Provide the (X, Y) coordinate of the cell's center where the given text is located.  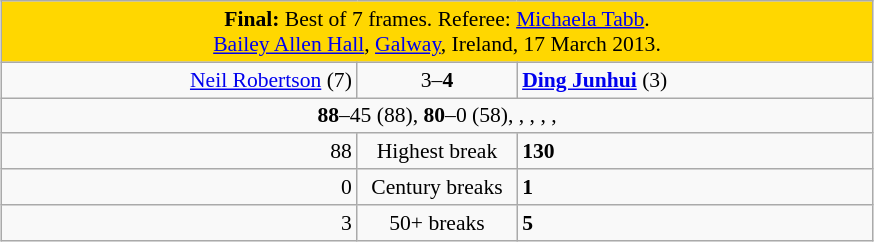
Final: Best of 7 frames. Referee: Michaela Tabb.Bailey Allen Hall, Galway, Ireland, 17 March 2013. (437, 32)
5 (694, 223)
Ding Junhui (3) (694, 80)
Neil Robertson (7) (180, 80)
Century breaks (437, 187)
3–4 (437, 80)
0 (180, 187)
88 (180, 152)
50+ breaks (437, 223)
130 (694, 152)
88–45 (88), 80–0 (58), , , , , (437, 116)
1 (694, 187)
Highest break (437, 152)
3 (180, 223)
